From the cell containing the given text, extract its center point as (x, y) coordinate. 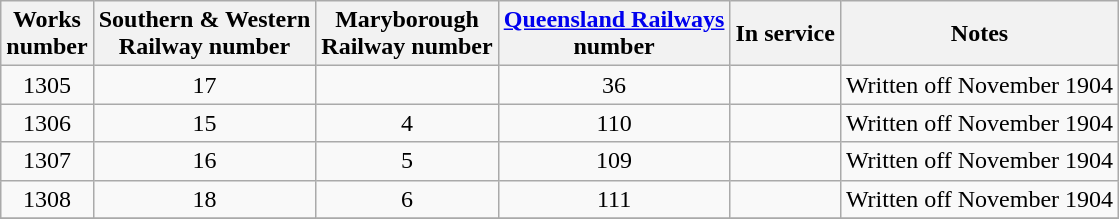
Queensland Railwaysnumber (614, 34)
Notes (979, 34)
In service (785, 34)
109 (614, 161)
Southern & WesternRailway number (204, 34)
111 (614, 199)
5 (407, 161)
4 (407, 123)
Worksnumber (47, 34)
1307 (47, 161)
1306 (47, 123)
15 (204, 123)
MaryboroughRailway number (407, 34)
1305 (47, 85)
16 (204, 161)
36 (614, 85)
17 (204, 85)
1308 (47, 199)
18 (204, 199)
6 (407, 199)
110 (614, 123)
